From the cell containing the given text, extract its center point as [X, Y] coordinate. 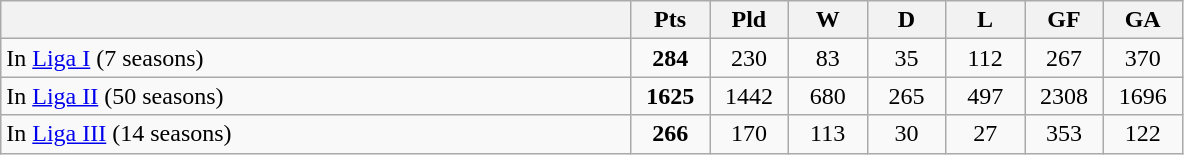
680 [828, 96]
1696 [1142, 96]
Pld [750, 20]
35 [906, 58]
GA [1142, 20]
230 [750, 58]
265 [906, 96]
L [986, 20]
30 [906, 134]
284 [670, 58]
1625 [670, 96]
112 [986, 58]
266 [670, 134]
113 [828, 134]
27 [986, 134]
W [828, 20]
In Liga II (50 seasons) [316, 96]
170 [750, 134]
83 [828, 58]
GF [1064, 20]
In Liga I (7 seasons) [316, 58]
D [906, 20]
267 [1064, 58]
1442 [750, 96]
2308 [1064, 96]
353 [1064, 134]
497 [986, 96]
In Liga III (14 seasons) [316, 134]
122 [1142, 134]
370 [1142, 58]
Pts [670, 20]
